Scan for the cell matching the given text and deliver its (x, y) coordinate at center. 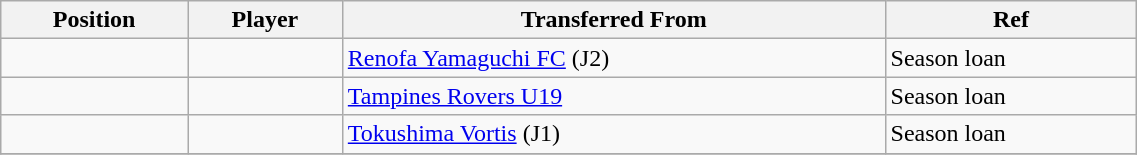
Tokushima Vortis (J1) (614, 134)
Transferred From (614, 20)
Player (266, 20)
Ref (1011, 20)
Position (94, 20)
Tampines Rovers U19 (614, 96)
Renofa Yamaguchi FC (J2) (614, 58)
